Identify which cell holds the provided text, then report its (X, Y) central coordinate. 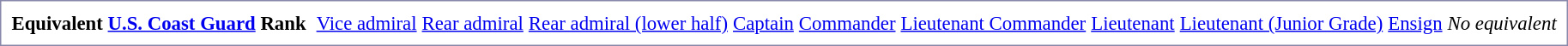
Lieutenant (Junior Grade) (1281, 23)
Rear admiral (lower half) (628, 23)
Lieutenant (1133, 23)
Equivalent U.S. Coast Guard Rank (159, 23)
Captain (763, 23)
Rear admiral (472, 23)
Commander (847, 23)
No equivalent (1502, 23)
Ensign (1415, 23)
Lieutenant Commander (994, 23)
Vice admiral (366, 23)
